Provide the [x, y] coordinate of the cell's center where the given text is located.  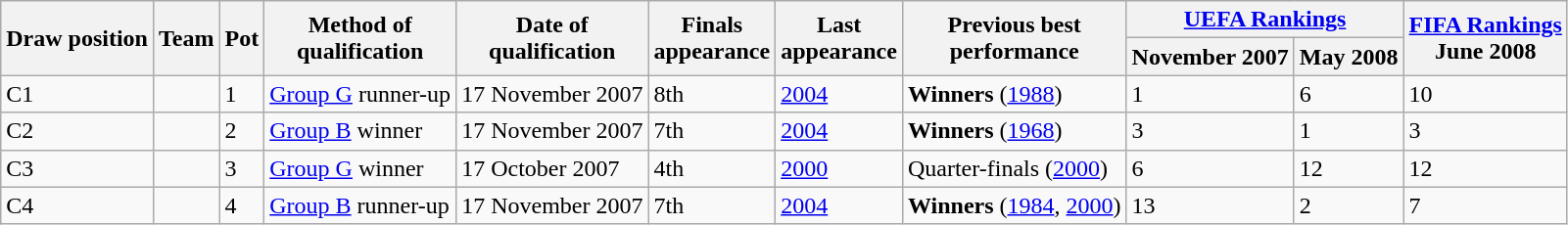
Team [186, 38]
Winners (1988) [1015, 94]
FIFA RankingsJune 2008 [1485, 38]
4 [242, 205]
C1 [77, 94]
8th [712, 94]
May 2008 [1349, 57]
Quarter-finals (2000) [1015, 168]
Group B runner-up [360, 205]
C2 [77, 131]
Draw position [77, 38]
Date ofqualification [552, 38]
10 [1485, 94]
November 2007 [1211, 57]
7 [1485, 205]
17 October 2007 [552, 168]
Method ofqualification [360, 38]
C4 [77, 205]
Group G runner-up [360, 94]
4th [712, 168]
Previous bestperformance [1015, 38]
Pot [242, 38]
Lastappearance [839, 38]
Winners (1968) [1015, 131]
Finalsappearance [712, 38]
Group G winner [360, 168]
Group B winner [360, 131]
UEFA Rankings [1265, 20]
C3 [77, 168]
2000 [839, 168]
Winners (1984, 2000) [1015, 205]
13 [1211, 205]
